Pinpoint the cell where the given text exists, returning its (X, Y) midpoint coordinate. 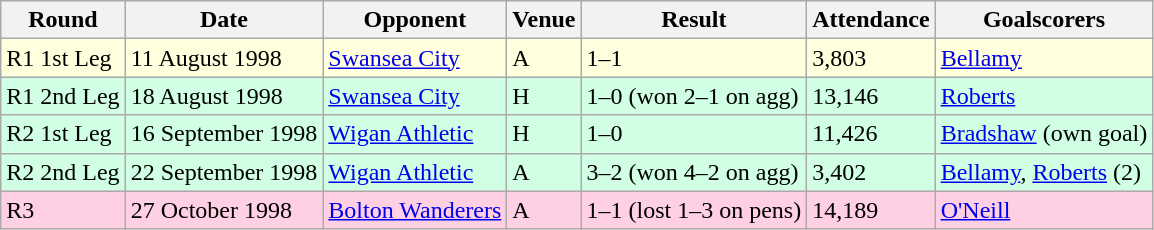
3,402 (871, 172)
Bradshaw (own goal) (1044, 134)
1–0 (won 2–1 on agg) (694, 96)
Goalscorers (1044, 20)
Bolton Wanderers (415, 210)
11,426 (871, 134)
Roberts (1044, 96)
Attendance (871, 20)
R1 1st Leg (63, 58)
1–0 (694, 134)
22 September 1998 (224, 172)
18 August 1998 (224, 96)
14,189 (871, 210)
1–1 (lost 1–3 on pens) (694, 210)
11 August 1998 (224, 58)
R1 2nd Leg (63, 96)
O'Neill (1044, 210)
Bellamy, Roberts (2) (1044, 172)
Date (224, 20)
Venue (544, 20)
3,803 (871, 58)
Result (694, 20)
3–2 (won 4–2 on agg) (694, 172)
R2 1st Leg (63, 134)
R3 (63, 210)
13,146 (871, 96)
Bellamy (1044, 58)
Opponent (415, 20)
Round (63, 20)
1–1 (694, 58)
27 October 1998 (224, 210)
R2 2nd Leg (63, 172)
16 September 1998 (224, 134)
